Pinpoint the cell where the given text exists, returning its (X, Y) midpoint coordinate. 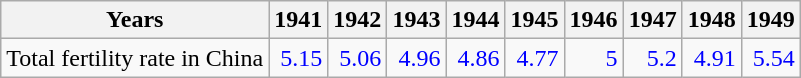
4.86 (476, 58)
4.91 (712, 58)
1947 (652, 20)
Years (135, 20)
1948 (712, 20)
Total fertility rate in China (135, 58)
1944 (476, 20)
5.06 (358, 58)
1942 (358, 20)
5 (594, 58)
5.2 (652, 58)
1949 (770, 20)
1945 (534, 20)
5.54 (770, 58)
4.77 (534, 58)
1946 (594, 20)
5.15 (298, 58)
1941 (298, 20)
4.96 (416, 58)
1943 (416, 20)
